Determine the (x, y) coordinate at the center of the cell enclosing the given text.  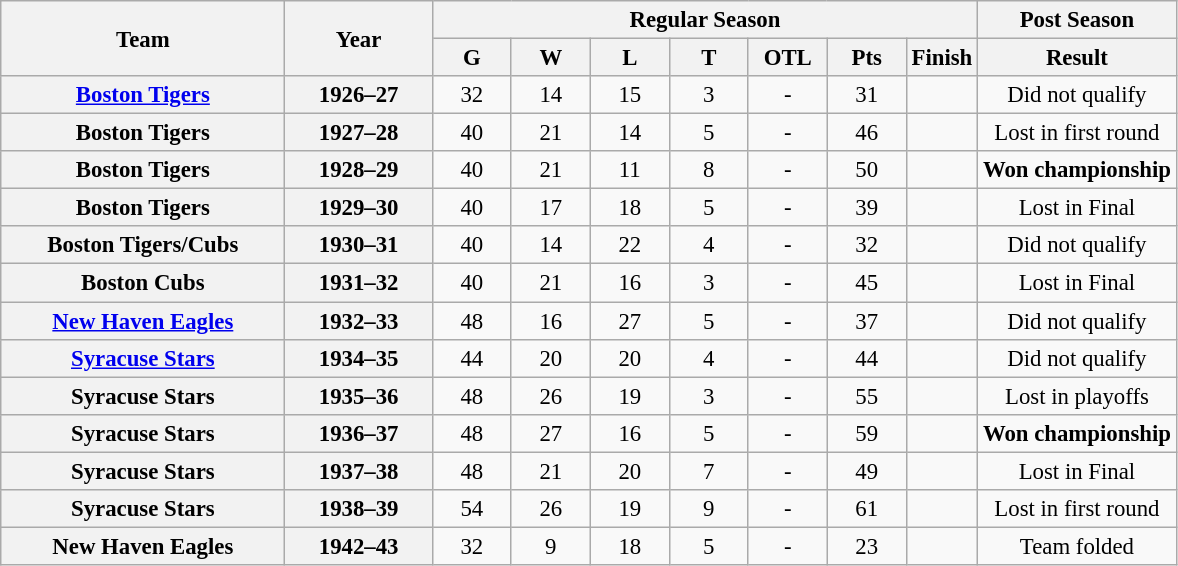
8 (708, 170)
W (550, 58)
Lost in playoffs (1078, 396)
1928–29 (358, 170)
Team folded (1078, 546)
31 (866, 95)
1930–31 (358, 245)
1927–28 (358, 133)
1942–43 (358, 546)
1935–36 (358, 396)
55 (866, 396)
50 (866, 170)
17 (550, 208)
23 (866, 546)
49 (866, 471)
1936–37 (358, 433)
54 (472, 509)
Team (143, 38)
L (630, 58)
15 (630, 95)
1937–38 (358, 471)
1932–33 (358, 321)
G (472, 58)
Post Season (1078, 20)
1926–27 (358, 95)
Year (358, 38)
1929–30 (358, 208)
61 (866, 509)
46 (866, 133)
22 (630, 245)
45 (866, 283)
37 (866, 321)
7 (708, 471)
Pts (866, 58)
T (708, 58)
1938–39 (358, 509)
OTL (788, 58)
1934–35 (358, 358)
59 (866, 433)
Boston Tigers/Cubs (143, 245)
Result (1078, 58)
Regular Season (704, 20)
39 (866, 208)
Boston Cubs (143, 283)
Finish (942, 58)
1931–32 (358, 283)
11 (630, 170)
